Scan for the cell matching the given text and deliver its (X, Y) coordinate at center. 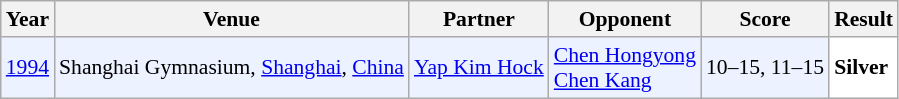
Opponent (625, 19)
Year (28, 19)
Yap Kim Hock (479, 68)
Result (864, 19)
Venue (232, 19)
Score (765, 19)
Partner (479, 19)
Silver (864, 68)
Shanghai Gymnasium, Shanghai, China (232, 68)
1994 (28, 68)
10–15, 11–15 (765, 68)
Chen Hongyong Chen Kang (625, 68)
